Return the (X, Y) coordinate for the center point of the cell that contains the specified text.  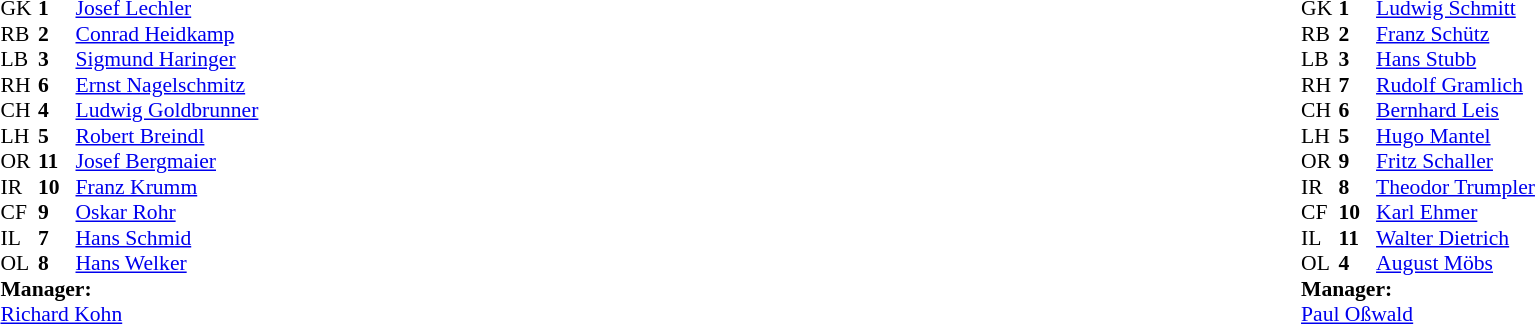
Karl Ehmer (1456, 213)
Fritz Schaller (1456, 161)
Franz Schütz (1456, 34)
Hans Schmid (168, 238)
Walter Dietrich (1456, 238)
Sigmund Haringer (168, 59)
Ernst Nagelschmitz (168, 85)
Hans Welker (168, 263)
August Möbs (1456, 263)
Franz Krumm (168, 187)
Conrad Heidkamp (168, 34)
Josef Bergmaier (168, 161)
Hans Stubb (1456, 59)
Robert Breindl (168, 136)
Theodor Trumpler (1456, 187)
Oskar Rohr (168, 213)
Ludwig Goldbrunner (168, 111)
Hugo Mantel (1456, 136)
Bernhard Leis (1456, 111)
Rudolf Gramlich (1456, 85)
